Search for the cell housing the specified text and yield its [X, Y] center coordinate. 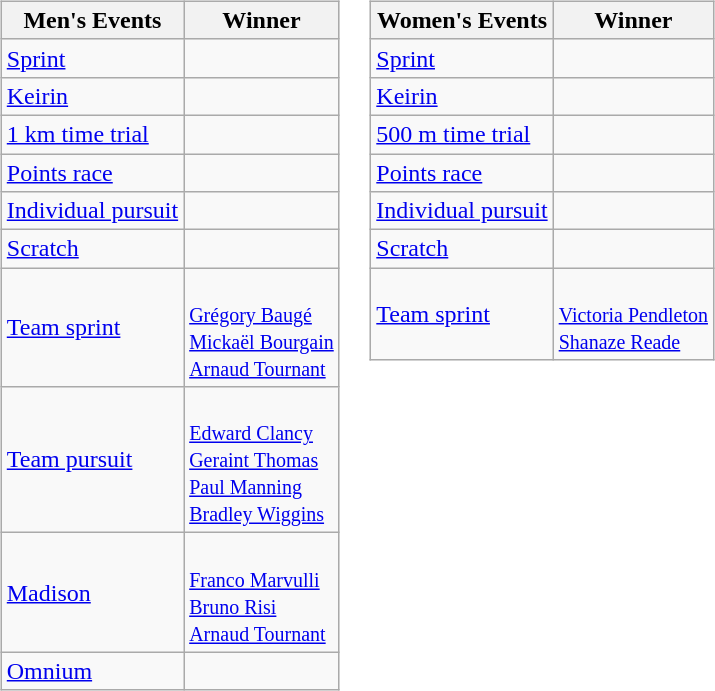
Women's Events [462, 20]
Grégory BaugéMickaël BourgainArnaud Tournant [262, 328]
Edward ClancyGeraint ThomasPaul ManningBradley Wiggins [262, 460]
Franco MarvulliBruno RisiArnaud Tournant [262, 592]
Victoria PendletonShanaze Reade [633, 314]
Madison [92, 592]
Team pursuit [92, 460]
Men's Events [92, 20]
1 km time trial [92, 134]
Omnium [92, 671]
500 m time trial [462, 134]
